Provide the (X, Y) coordinate of the cell's center where the given text is located.  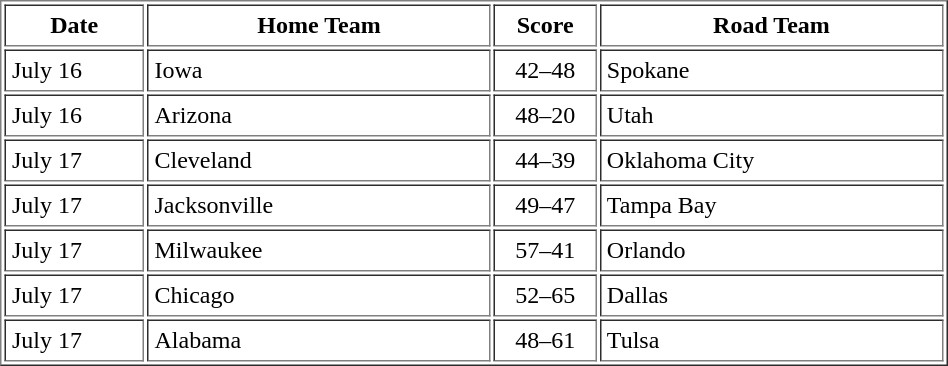
Date (74, 25)
Orlando (771, 251)
Score (545, 25)
Oklahoma City (771, 161)
Iowa (319, 71)
Tampa Bay (771, 205)
57–41 (545, 251)
Alabama (319, 341)
Chicago (319, 295)
42–48 (545, 71)
Tulsa (771, 341)
49–47 (545, 205)
Arizona (319, 115)
Dallas (771, 295)
Spokane (771, 71)
52–65 (545, 295)
44–39 (545, 161)
Jacksonville (319, 205)
48–61 (545, 341)
Road Team (771, 25)
Home Team (319, 25)
Utah (771, 115)
48–20 (545, 115)
Milwaukee (319, 251)
Cleveland (319, 161)
